Return the [X, Y] coordinate for the center point of the cell that contains the specified text.  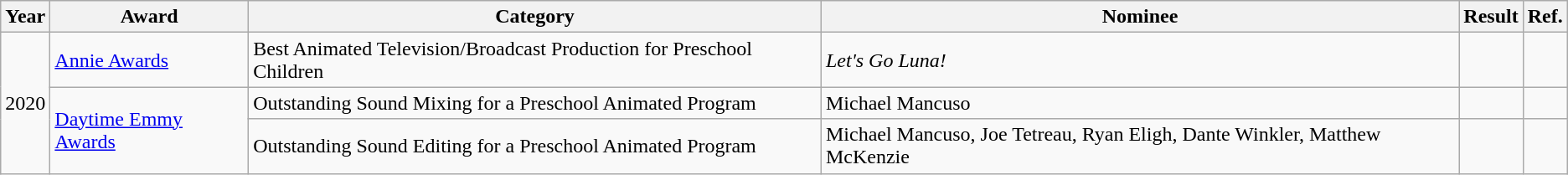
Year [25, 17]
Outstanding Sound Mixing for a Preschool Animated Program [535, 103]
Michael Mancuso, Joe Tetreau, Ryan Eligh, Dante Winkler, Matthew McKenzie [1139, 146]
Category [535, 17]
Daytime Emmy Awards [149, 131]
Let's Go Luna! [1139, 60]
2020 [25, 103]
Nominee [1139, 17]
Annie Awards [149, 60]
Outstanding Sound Editing for a Preschool Animated Program [535, 146]
Result [1491, 17]
Best Animated Television/Broadcast Production for Preschool Children [535, 60]
Michael Mancuso [1139, 103]
Award [149, 17]
Ref. [1545, 17]
